Search for the cell housing the specified text and yield its [X, Y] center coordinate. 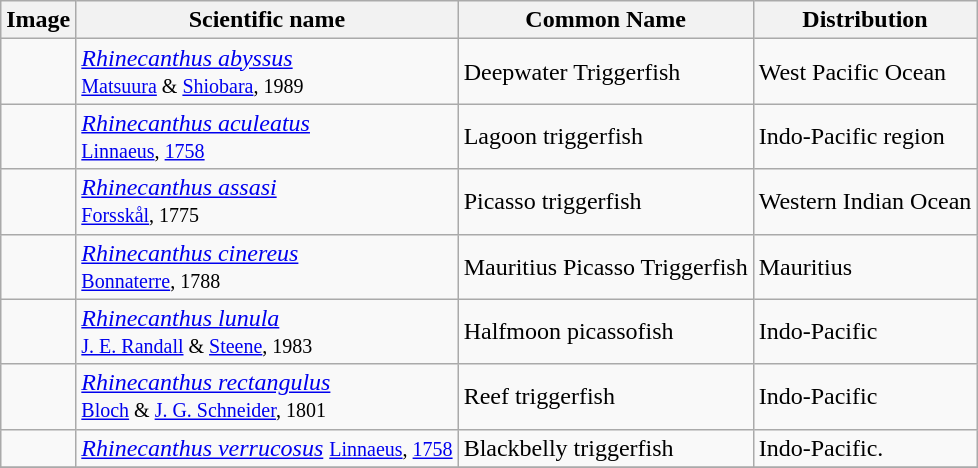
Rhinecanthus abyssusMatsuura & Shiobara, 1989 [267, 72]
Blackbelly triggerfish [606, 448]
Rhinecanthus assasiForsskål, 1775 [267, 202]
West Pacific Ocean [865, 72]
Deepwater Triggerfish [606, 72]
Halfmoon picassofish [606, 332]
Picasso triggerfish [606, 202]
Scientific name [267, 20]
Distribution [865, 20]
Mauritius Picasso Triggerfish [606, 266]
Rhinecanthus cinereusBonnaterre, 1788 [267, 266]
Indo-Pacific. [865, 448]
Western Indian Ocean [865, 202]
Lagoon triggerfish [606, 136]
Rhinecanthus lunulaJ. E. Randall & Steene, 1983 [267, 332]
Image [38, 20]
Indo-Pacific region [865, 136]
Rhinecanthus aculeatusLinnaeus, 1758 [267, 136]
Rhinecanthus rectangulusBloch & J. G. Schneider, 1801 [267, 396]
Mauritius [865, 266]
Rhinecanthus verrucosus Linnaeus, 1758 [267, 448]
Common Name [606, 20]
Reef triggerfish [606, 396]
